Detect which cell encompasses the target text, then output its (X, Y) center coordinate. 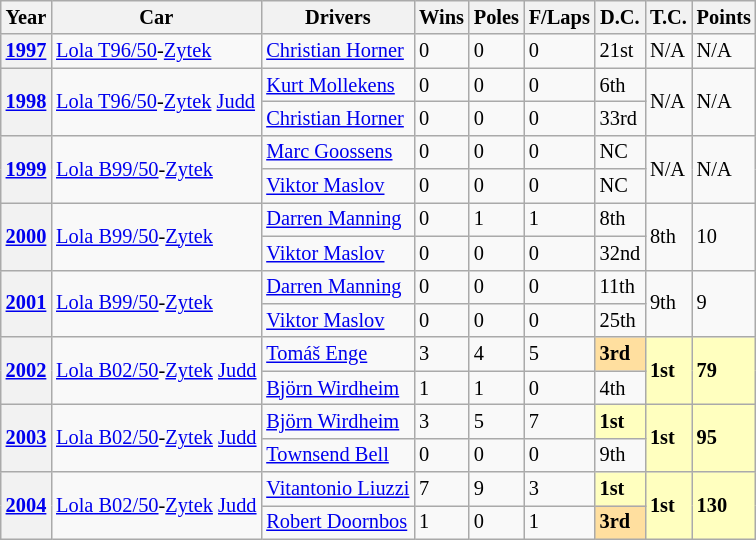
Vitantonio Liuzzi (338, 489)
Points (724, 17)
T.C. (668, 17)
2002 (26, 370)
95 (724, 438)
Tomáš Enge (338, 354)
1999 (26, 168)
Year (26, 17)
2000 (26, 236)
1997 (26, 51)
25th (620, 320)
Poles (496, 17)
Lola T96/50-Zytek (156, 51)
4 (496, 354)
4th (620, 388)
33rd (620, 118)
Wins (442, 17)
6th (620, 85)
21st (620, 51)
1998 (26, 102)
Robert Doornbos (338, 522)
79 (724, 370)
F/Laps (560, 17)
Kurt Mollekens (338, 85)
Townsend Bell (338, 455)
D.C. (620, 17)
2003 (26, 438)
Drivers (338, 17)
2004 (26, 506)
32nd (620, 253)
Marc Goossens (338, 152)
130 (724, 506)
Car (156, 17)
Lola T96/50-Zytek Judd (156, 102)
10 (724, 236)
2001 (26, 304)
11th (620, 287)
